Identify which cell holds the provided text, then report its [X, Y] central coordinate. 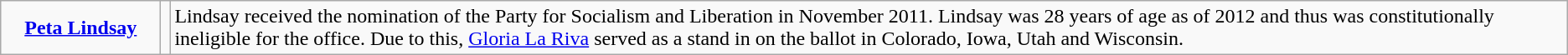
Peta Lindsay [80, 28]
